Detect which cell encompasses the target text, then output its (x, y) center coordinate. 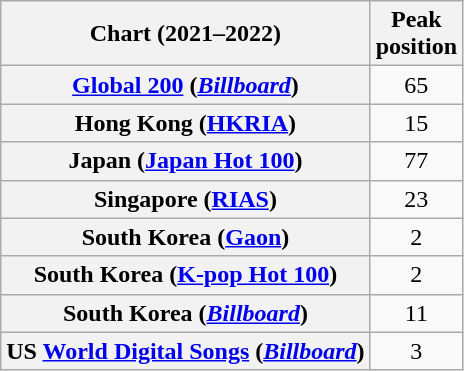
South Korea (Billboard) (186, 313)
South Korea (K-pop Hot 100) (186, 275)
77 (416, 161)
3 (416, 351)
Hong Kong (HKRIA) (186, 123)
23 (416, 199)
South Korea (Gaon) (186, 237)
US World Digital Songs (Billboard) (186, 351)
Japan (Japan Hot 100) (186, 161)
Singapore (RIAS) (186, 199)
Chart (2021–2022) (186, 34)
15 (416, 123)
Global 200 (Billboard) (186, 85)
65 (416, 85)
Peakposition (416, 34)
11 (416, 313)
